Pinpoint the cell where the given text exists, returning its (x, y) midpoint coordinate. 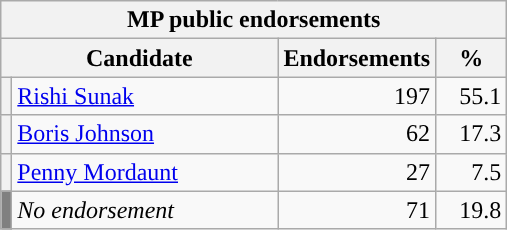
Endorsements (357, 58)
% (472, 58)
19.8 (472, 210)
27 (357, 172)
Penny Mordaunt (145, 172)
17.3 (472, 134)
MP public endorsements (254, 20)
197 (357, 96)
No endorsement (145, 210)
Candidate (140, 58)
71 (357, 210)
55.1 (472, 96)
Rishi Sunak (145, 96)
62 (357, 134)
Boris Johnson (145, 134)
7.5 (472, 172)
